Find where the given text appears and provide that cell's center as [x, y] coordinate. 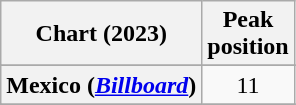
11 [248, 85]
Peakposition [248, 34]
Chart (2023) [102, 34]
Mexico (Billboard) [102, 85]
